Locate the cell with the specified text and output its (X, Y) center coordinate. 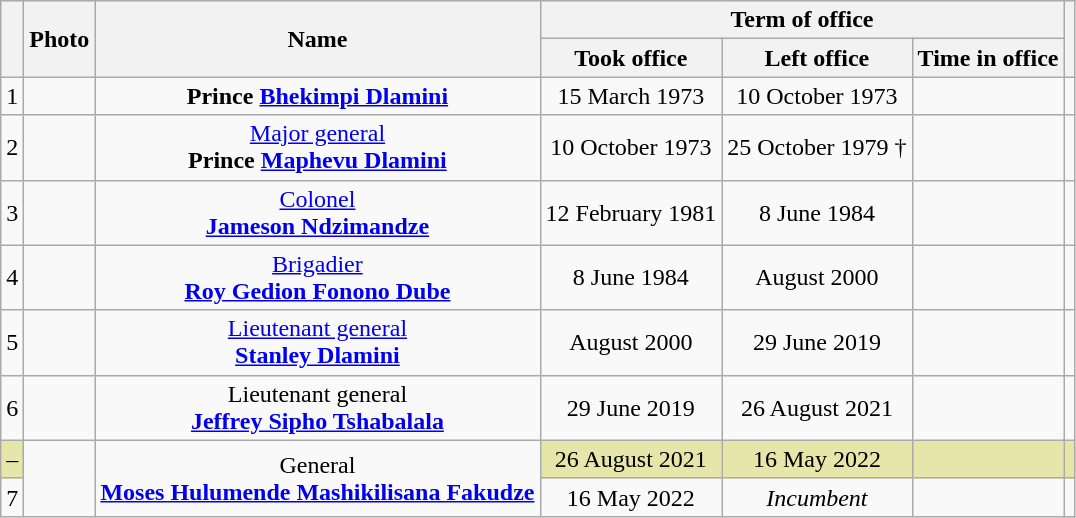
6 (12, 408)
2 (12, 148)
Photo (60, 39)
Lieutenant generalJeffrey Sipho Tshabalala (318, 408)
15 March 1973 (631, 96)
Prince Bhekimpi Dlamini (318, 96)
– (12, 459)
1 (12, 96)
Name (318, 39)
Major generalPrince Maphevu Dlamini (318, 148)
25 October 1979 † (817, 148)
Incumbent (817, 497)
3 (12, 212)
7 (12, 497)
Lieutenant generalStanley Dlamini (318, 342)
Term of office (802, 20)
12 February 1981 (631, 212)
ColonelJameson Ndzimandze (318, 212)
Left office (817, 58)
4 (12, 278)
5 (12, 342)
BrigadierRoy Gedion Fonono Dube (318, 278)
Time in office (988, 58)
Took office (631, 58)
GeneralMoses Hulumende Mashikilisana Fakudze (318, 478)
